Output the (x, y) coordinate of the center of the cell containing the given text.  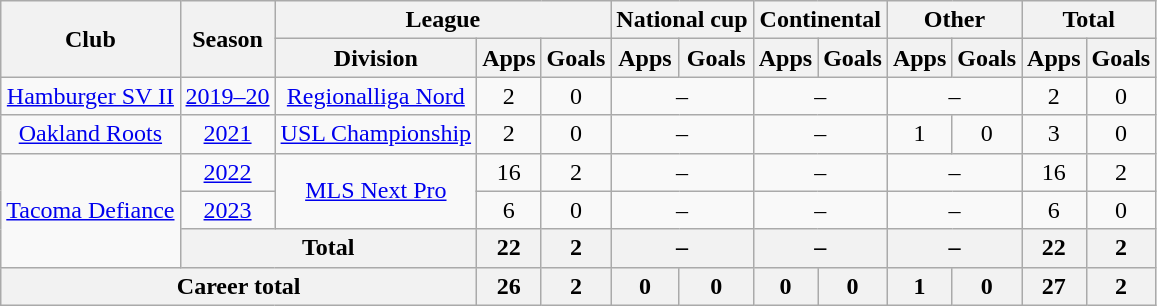
Tacoma Defiance (90, 210)
26 (509, 286)
USL Championship (376, 134)
2022 (228, 172)
2021 (228, 134)
Hamburger SV II (90, 96)
Continental (820, 20)
Season (228, 39)
Club (90, 39)
MLS Next Pro (376, 191)
2023 (228, 210)
National cup (682, 20)
2019–20 (228, 96)
Regionalliga Nord (376, 96)
3 (1054, 134)
Career total (239, 286)
Other (954, 20)
League (443, 20)
Oakland Roots (90, 134)
Division (376, 58)
27 (1054, 286)
